Search for the cell housing the specified text and yield its (X, Y) center coordinate. 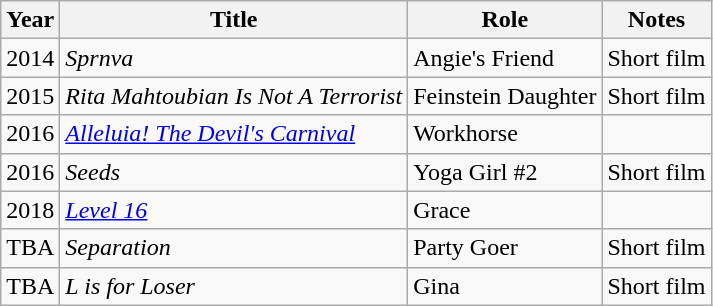
Yoga Girl #2 (505, 172)
Sprnva (234, 58)
Workhorse (505, 134)
Seeds (234, 172)
Level 16 (234, 210)
Year (30, 20)
Rita Mahtoubian Is Not A Terrorist (234, 96)
Grace (505, 210)
Party Goer (505, 248)
L is for Loser (234, 286)
Feinstein Daughter (505, 96)
Gina (505, 286)
Notes (656, 20)
Separation (234, 248)
Title (234, 20)
Angie's Friend (505, 58)
2015 (30, 96)
Alleluia! The Devil's Carnival (234, 134)
2018 (30, 210)
Role (505, 20)
2014 (30, 58)
